Identify which cell holds the provided text, then report its (x, y) central coordinate. 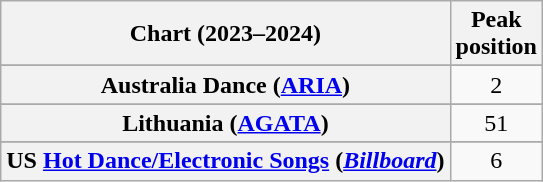
2 (496, 85)
6 (496, 161)
Lithuania (AGATA) (226, 123)
51 (496, 123)
Australia Dance (ARIA) (226, 85)
US Hot Dance/Electronic Songs (Billboard) (226, 161)
Chart (2023–2024) (226, 34)
Peakposition (496, 34)
